Capture the cell that displays the provided text and extract its (x, y) central coordinate. 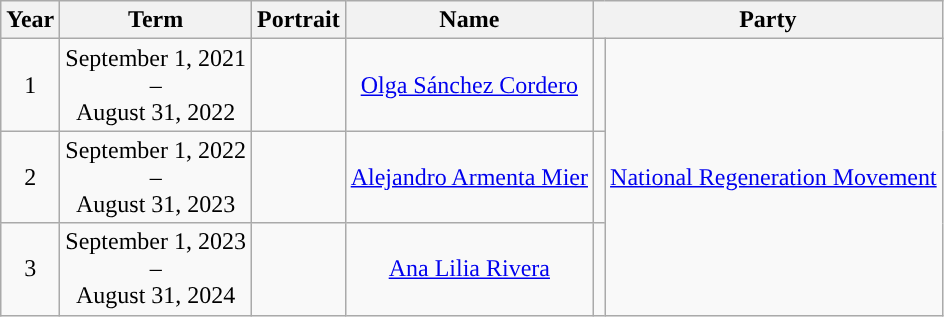
Name (469, 20)
National Regeneration Movement (774, 177)
2 (30, 177)
Ana Lilia Rivera (469, 269)
Term (156, 20)
Portrait (298, 20)
3 (30, 269)
Year (30, 20)
September 1, 2023–August 31, 2024 (156, 269)
September 1, 2022–August 31, 2023 (156, 177)
Olga Sánchez Cordero (469, 85)
September 1, 2021–August 31, 2022 (156, 85)
Alejandro Armenta Mier (469, 177)
Party (768, 20)
1 (30, 85)
